Search for the cell housing the specified text and yield its (x, y) center coordinate. 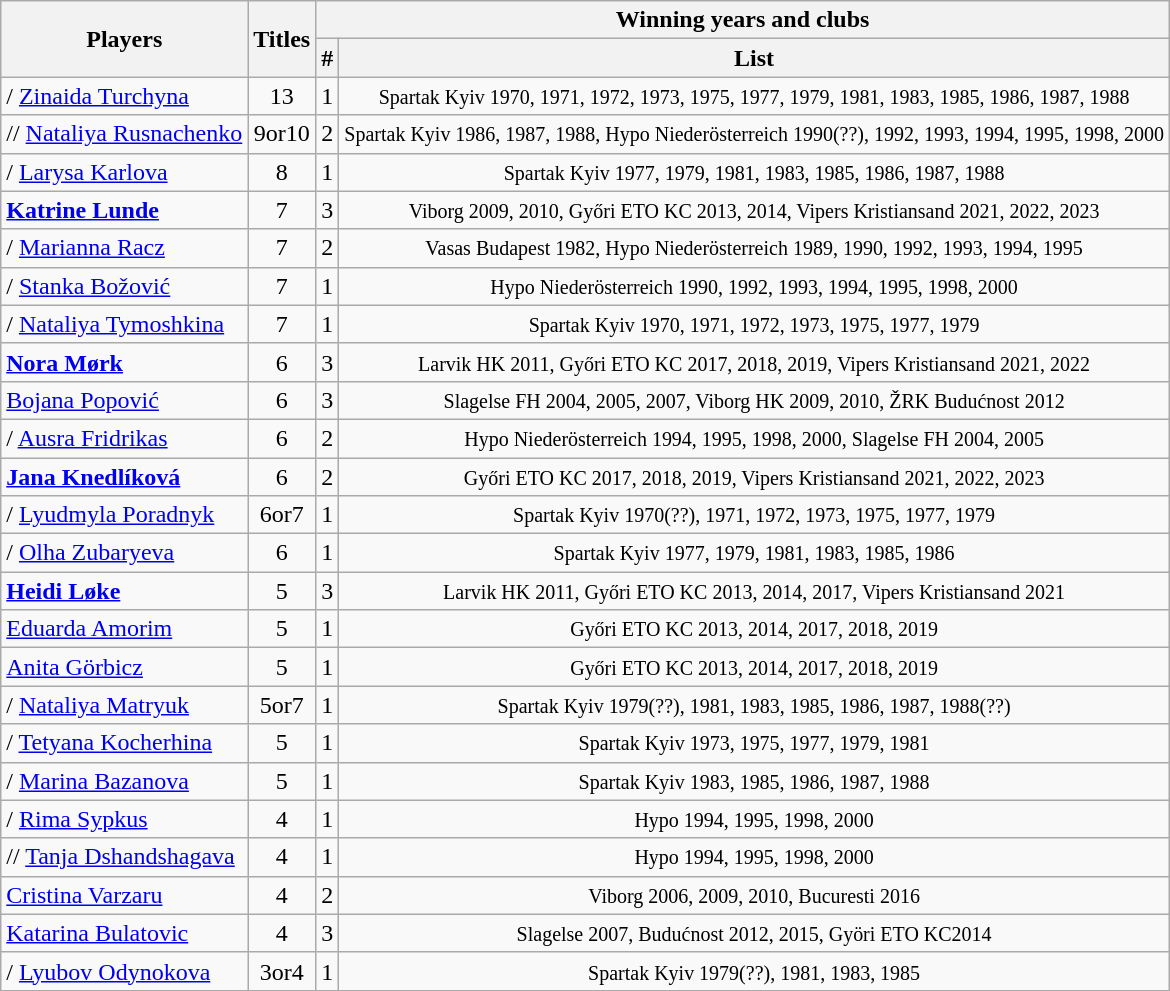
/ Lyubov Odynokova (124, 971)
Spartak Kyiv 1986, 1987, 1988, Hypo Niederösterreich 1990(??), 1992, 1993, 1994, 1995, 1998, 2000 (754, 134)
Spartak Kyiv 1970, 1971, 1972, 1973, 1975, 1977, 1979 (754, 324)
/ Tetyana Kocherhina (124, 743)
/ Lyudmyla Poradnyk (124, 515)
Eduarda Amorim (124, 629)
Bojana Popović (124, 400)
Katarina Bulatovic (124, 933)
Vasas Budapest 1982, Hypo Niederösterreich 1989, 1990, 1992, 1993, 1994, 1995 (754, 248)
Heidi Løke (124, 591)
8 (282, 172)
Winning years and clubs (743, 20)
9or10 (282, 134)
Cristina Varzaru (124, 895)
/ Zinaida Turchyna (124, 96)
Spartak Kyiv 1983, 1985, 1986, 1987, 1988 (754, 781)
Viborg 2006, 2009, 2010, Bucuresti 2016 (754, 895)
Spartak Kyiv 1979(??), 1981, 1983, 1985 (754, 971)
3or4 (282, 971)
# (328, 58)
Viborg 2009, 2010, Győri ETO KC 2013, 2014, Vipers Kristiansand 2021, 2022, 2023 (754, 210)
5or7 (282, 705)
Titles (282, 39)
/ Larysa Karlova (124, 172)
Nora Mørk (124, 362)
Spartak Kyiv 1979(??), 1981, 1983, 1985, 1986, 1987, 1988(??) (754, 705)
/ Marina Bazanova (124, 781)
/ Ausra Fridrikas (124, 438)
/ Nataliya Tymoshkina (124, 324)
Győri ETO KC 2017, 2018, 2019, Vipers Kristiansand 2021, 2022, 2023 (754, 477)
// Nataliya Rusnachenko (124, 134)
Katrine Lunde (124, 210)
Spartak Kyiv 1973, 1975, 1977, 1979, 1981 (754, 743)
Spartak Kyiv 1970, 1971, 1972, 1973, 1975, 1977, 1979, 1981, 1983, 1985, 1986, 1987, 1988 (754, 96)
Spartak Kyiv 1970(??), 1971, 1972, 1973, 1975, 1977, 1979 (754, 515)
Slagelse 2007, Budućnost 2012, 2015, Györi ETO KC2014 (754, 933)
Spartak Kyiv 1977, 1979, 1981, 1983, 1985, 1986, 1987, 1988 (754, 172)
// Tanja Dshandshagava (124, 857)
Players (124, 39)
/ Rima Sypkus (124, 819)
/ Stanka Božović (124, 286)
/ Nataliya Matryuk (124, 705)
Larvik HK 2011, Győri ETO KC 2013, 2014, 2017, Vipers Kristiansand 2021 (754, 591)
13 (282, 96)
/ Olha Zubaryeva (124, 553)
6or7 (282, 515)
Slagelse FH 2004, 2005, 2007, Viborg HK 2009, 2010, ŽRK Budućnost 2012 (754, 400)
/ Marianna Racz (124, 248)
Hypo Niederösterreich 1990, 1992, 1993, 1994, 1995, 1998, 2000 (754, 286)
List (754, 58)
Hypo Niederösterreich 1994, 1995, 1998, 2000, Slagelse FH 2004, 2005 (754, 438)
Jana Knedlíková (124, 477)
Larvik HK 2011, Győri ETO KC 2017, 2018, 2019, Vipers Kristiansand 2021, 2022 (754, 362)
Anita Görbicz (124, 667)
Spartak Kyiv 1977, 1979, 1981, 1983, 1985, 1986 (754, 553)
